Extract the (x, y) coordinate from the center of the cell holding the provided text.  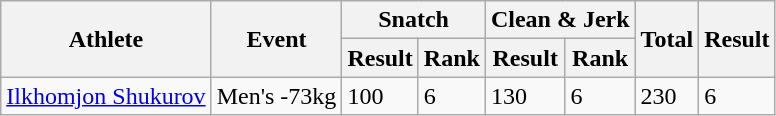
230 (667, 96)
Event (276, 39)
100 (380, 96)
Total (667, 39)
Clean & Jerk (560, 20)
130 (525, 96)
Snatch (414, 20)
Men's -73kg (276, 96)
Ilkhomjon Shukurov (106, 96)
Athlete (106, 39)
